For the text-containing cell, return its midpoint in [X, Y] coordinate format. 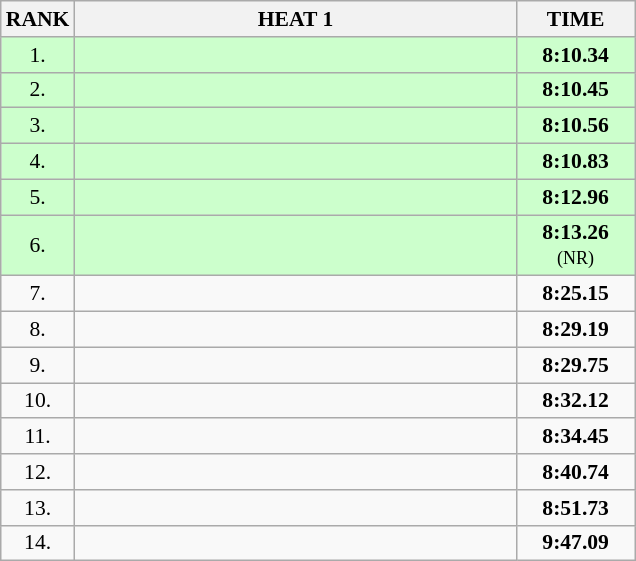
8:10.34 [576, 55]
9:47.09 [576, 543]
RANK [38, 19]
8:40.74 [576, 472]
8:34.45 [576, 437]
10. [38, 401]
5. [38, 197]
8:10.45 [576, 90]
3. [38, 126]
TIME [576, 19]
8:32.12 [576, 401]
8:25.15 [576, 294]
9. [38, 365]
2. [38, 90]
8:10.56 [576, 126]
8:13.26 (NR) [576, 246]
11. [38, 437]
1. [38, 55]
4. [38, 162]
8:51.73 [576, 508]
8:10.83 [576, 162]
8. [38, 330]
6. [38, 246]
7. [38, 294]
8:12.96 [576, 197]
14. [38, 543]
8:29.75 [576, 365]
12. [38, 472]
HEAT 1 [295, 19]
13. [38, 508]
8:29.19 [576, 330]
